Determine the [x, y] coordinate at the center of the cell enclosing the given text.  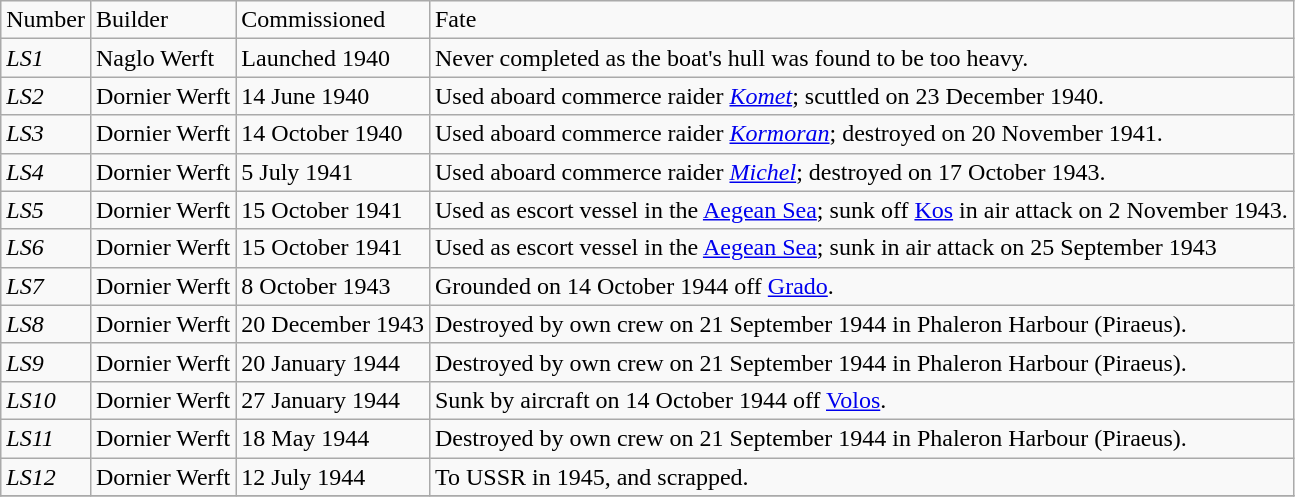
Used aboard commerce raider Michel; destroyed on 17 October 1943. [861, 172]
Used as escort vessel in the Aegean Sea; sunk off Kos in air attack on 2 November 1943. [861, 210]
14 October 1940 [333, 134]
14 June 1940 [333, 96]
20 January 1944 [333, 362]
LS1 [46, 58]
Used aboard commerce raider Kormoran; destroyed on 20 November 1941. [861, 134]
LS5 [46, 210]
LS4 [46, 172]
LS9 [46, 362]
Launched 1940 [333, 58]
Commissioned [333, 20]
To USSR in 1945, and scrapped. [861, 477]
8 October 1943 [333, 286]
27 January 1944 [333, 400]
LS11 [46, 438]
12 July 1944 [333, 477]
LS10 [46, 400]
Used as escort vessel in the Aegean Sea; sunk in air attack on 25 September 1943 [861, 248]
Sunk by aircraft on 14 October 1944 off Volos. [861, 400]
LS8 [46, 324]
LS7 [46, 286]
20 December 1943 [333, 324]
Naglo Werft [162, 58]
18 May 1944 [333, 438]
LS12 [46, 477]
Used aboard commerce raider Komet; scuttled on 23 December 1940. [861, 96]
Fate [861, 20]
Never completed as the boat's hull was found to be too heavy. [861, 58]
5 July 1941 [333, 172]
LS6 [46, 248]
LS2 [46, 96]
Number [46, 20]
Builder [162, 20]
LS3 [46, 134]
Grounded on 14 October 1944 off Grado. [861, 286]
